Output the (x, y) coordinate of the center of the cell containing the given text.  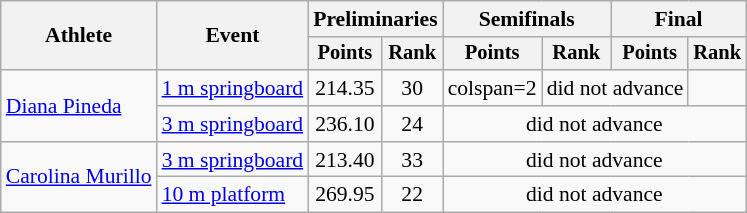
30 (412, 88)
Diana Pineda (79, 106)
colspan=2 (492, 88)
Final (678, 19)
33 (412, 160)
Carolina Murillo (79, 178)
Semifinals (527, 19)
22 (412, 195)
Athlete (79, 36)
236.10 (345, 124)
269.95 (345, 195)
213.40 (345, 160)
214.35 (345, 88)
Preliminaries (375, 19)
1 m springboard (233, 88)
Event (233, 36)
10 m platform (233, 195)
24 (412, 124)
